Provide the [x, y] coordinate of the cell's center where the given text is located.  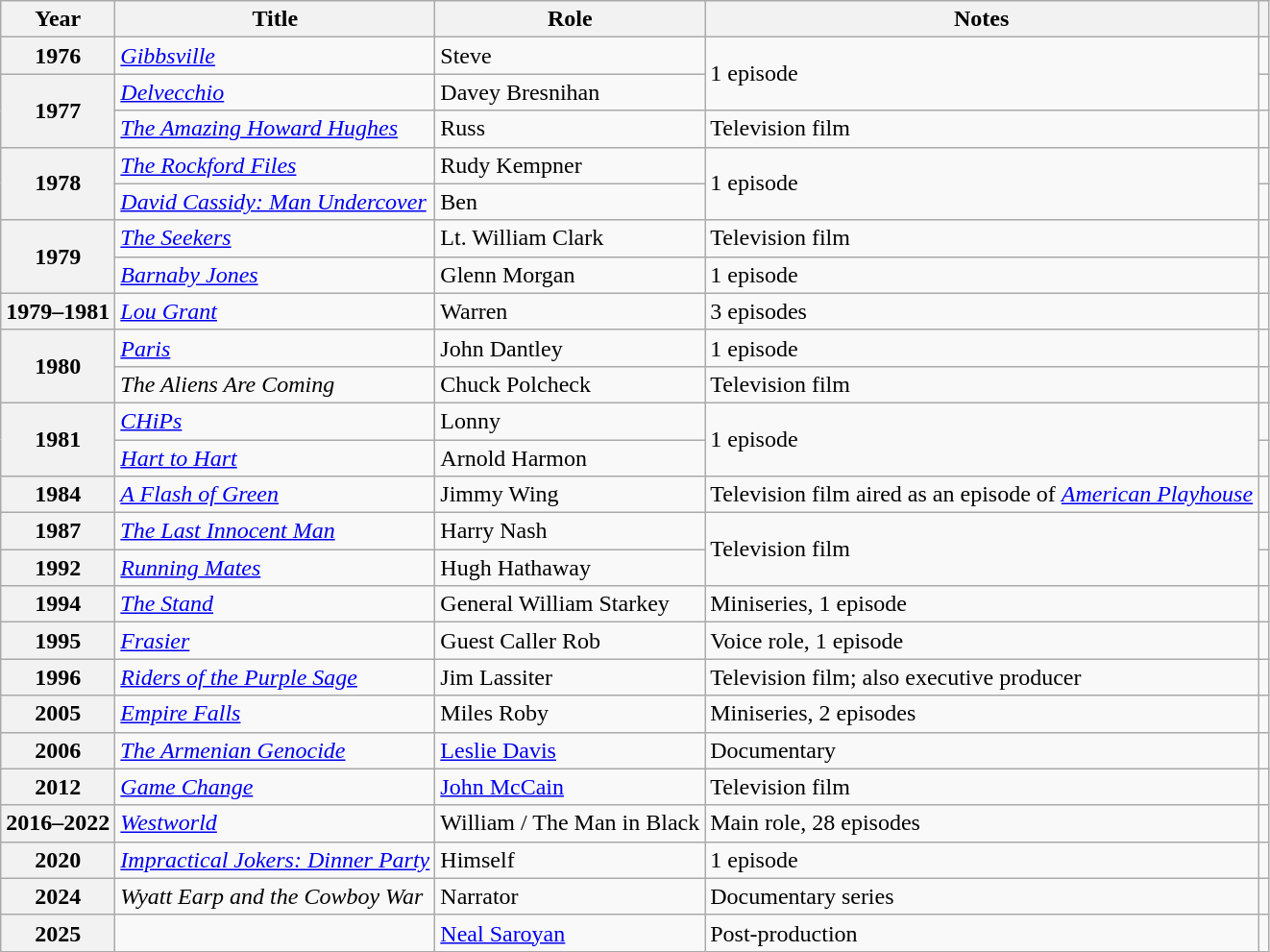
Neal Saroyan [571, 933]
Post-production [982, 933]
1978 [58, 183]
Delvecchio [275, 92]
A Flash of Green [275, 495]
2005 [58, 714]
Jimmy Wing [571, 495]
The Aliens Are Coming [275, 384]
Role [571, 19]
John Dantley [571, 348]
Riders of the Purple Sage [275, 677]
1984 [58, 495]
2024 [58, 896]
William / The Man in Black [571, 823]
Hugh Hathaway [571, 568]
Documentary series [982, 896]
Television film; also executive producer [982, 677]
The Stand [275, 604]
1980 [58, 366]
Steve [571, 56]
Glenn Morgan [571, 275]
The Seekers [275, 238]
The Armenian Genocide [275, 750]
1994 [58, 604]
Game Change [275, 787]
Guest Caller Rob [571, 641]
2006 [58, 750]
1995 [58, 641]
Russ [571, 129]
Wyatt Earp and the Cowboy War [275, 896]
Impractical Jokers: Dinner Party [275, 860]
Miles Roby [571, 714]
Westworld [275, 823]
CHiPs [275, 421]
Lonny [571, 421]
1976 [58, 56]
Narrator [571, 896]
1977 [58, 110]
Miniseries, 1 episode [982, 604]
Television film aired as an episode of American Playhouse [982, 495]
Ben [571, 202]
Lt. William Clark [571, 238]
Documentary [982, 750]
Running Mates [275, 568]
Hart to Hart [275, 458]
Barnaby Jones [275, 275]
Leslie Davis [571, 750]
3 episodes [982, 311]
Davey Bresnihan [571, 92]
Year [58, 19]
Chuck Polcheck [571, 384]
The Rockford Files [275, 165]
Frasier [275, 641]
Notes [982, 19]
The Last Innocent Man [275, 531]
2020 [58, 860]
Main role, 28 episodes [982, 823]
Rudy Kempner [571, 165]
Voice role, 1 episode [982, 641]
1979 [58, 256]
David Cassidy: Man Undercover [275, 202]
2016–2022 [58, 823]
Lou Grant [275, 311]
Warren [571, 311]
Arnold Harmon [571, 458]
1981 [58, 439]
Empire Falls [275, 714]
John McCain [571, 787]
1996 [58, 677]
General William Starkey [571, 604]
Himself [571, 860]
2012 [58, 787]
Paris [275, 348]
Miniseries, 2 episodes [982, 714]
Harry Nash [571, 531]
Title [275, 19]
1987 [58, 531]
The Amazing Howard Hughes [275, 129]
1979–1981 [58, 311]
Gibbsville [275, 56]
Jim Lassiter [571, 677]
2025 [58, 933]
1992 [58, 568]
